Identify which cell holds the provided text, then report its [x, y] central coordinate. 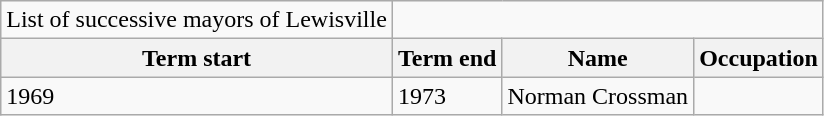
1969 [197, 96]
Norman Crossman [598, 96]
1973 [447, 96]
List of successive mayors of Lewisville [197, 20]
Term start [197, 58]
Occupation [759, 58]
Name [598, 58]
Term end [447, 58]
